Detect which cell encompasses the target text, then output its (x, y) center coordinate. 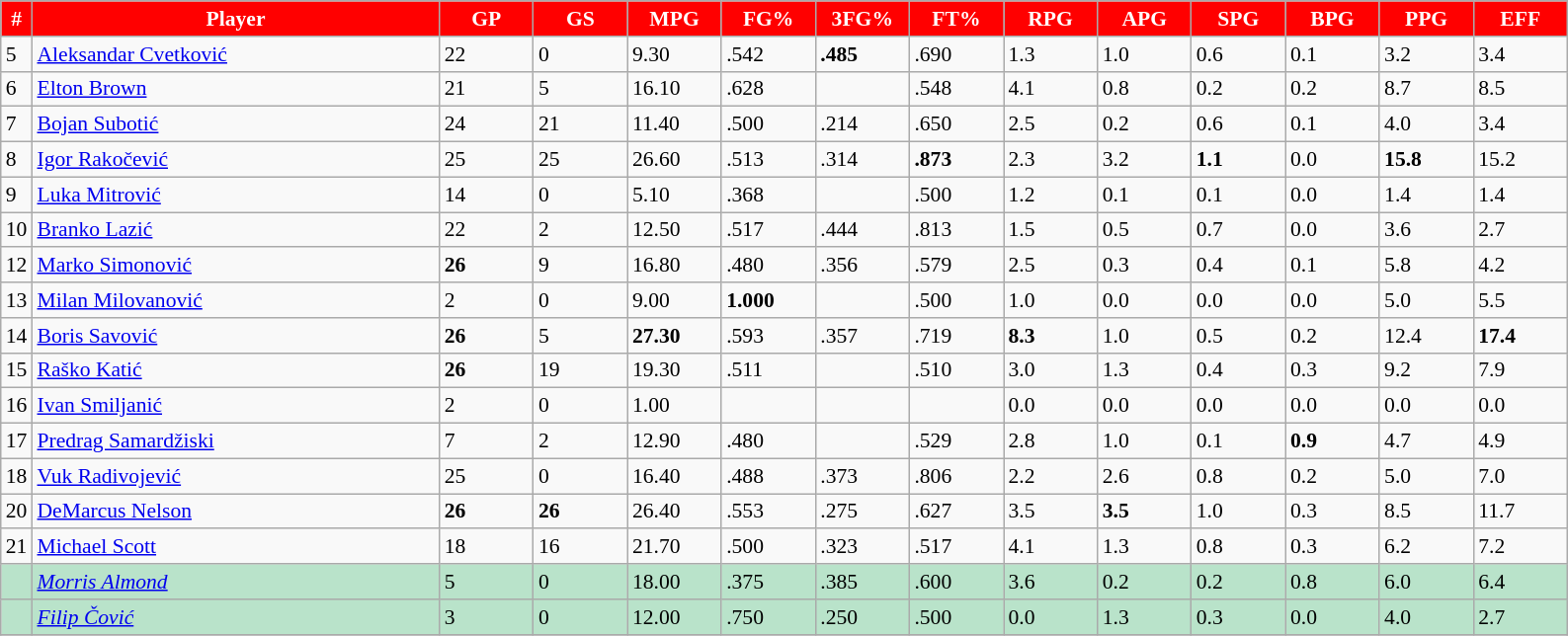
FG% (769, 19)
4.2 (1520, 266)
Raško Katić (235, 370)
EFF (1520, 19)
5.5 (1520, 300)
.873 (956, 160)
.806 (956, 476)
0.9 (1332, 441)
.511 (769, 370)
17 (17, 441)
18.00 (674, 582)
6.4 (1520, 582)
12.4 (1427, 336)
2.2 (1051, 476)
SPG (1239, 19)
Branko Lazić (235, 230)
21.70 (674, 547)
.542 (769, 54)
15.8 (1427, 160)
APG (1144, 19)
Vuk Radivojević (235, 476)
6 (17, 89)
PPG (1427, 19)
12 (17, 266)
16.80 (674, 266)
4.9 (1520, 441)
.813 (956, 230)
Player (235, 19)
Boris Savović (235, 336)
GP (486, 19)
Marko Simonović (235, 266)
.600 (956, 582)
1.00 (674, 406)
27.30 (674, 336)
7.0 (1520, 476)
3FG% (862, 19)
12.50 (674, 230)
2.6 (1144, 476)
Luka Mitrović (235, 195)
.373 (862, 476)
15 (17, 370)
.357 (862, 336)
.314 (862, 160)
8.7 (1427, 89)
.628 (769, 89)
.553 (769, 512)
6.0 (1427, 582)
1.2 (1051, 195)
Igor Rakočević (235, 160)
13 (17, 300)
.719 (956, 336)
FT% (956, 19)
Ivan Smiljanić (235, 406)
.579 (956, 266)
1.000 (769, 300)
5.10 (674, 195)
4.7 (1427, 441)
3.0 (1051, 370)
Milan Milovanović (235, 300)
.593 (769, 336)
8.3 (1051, 336)
Filip Čović (235, 617)
2.8 (1051, 441)
7.9 (1520, 370)
5.8 (1427, 266)
.214 (862, 124)
GS (581, 19)
.385 (862, 582)
11.40 (674, 124)
19.30 (674, 370)
16.40 (674, 476)
.513 (769, 160)
.627 (956, 512)
3 (486, 617)
.650 (956, 124)
26.60 (674, 160)
.750 (769, 617)
12.00 (674, 617)
15.2 (1520, 160)
0.7 (1239, 230)
.323 (862, 547)
.444 (862, 230)
.485 (862, 54)
16.10 (674, 89)
11.7 (1520, 512)
12.90 (674, 441)
# (17, 19)
MPG (674, 19)
.548 (956, 89)
8 (17, 160)
BPG (1332, 19)
1.1 (1239, 160)
Predrag Samardžiski (235, 441)
Michael Scott (235, 547)
.250 (862, 617)
.510 (956, 370)
2.3 (1051, 160)
26.40 (674, 512)
.375 (769, 582)
Elton Brown (235, 89)
20 (17, 512)
9.2 (1427, 370)
DeMarcus Nelson (235, 512)
RPG (1051, 19)
.529 (956, 441)
9.30 (674, 54)
.690 (956, 54)
Morris Almond (235, 582)
24 (486, 124)
.275 (862, 512)
Aleksandar Cvetković (235, 54)
7.2 (1520, 547)
10 (17, 230)
Bojan Subotić (235, 124)
6.2 (1427, 547)
1.5 (1051, 230)
.368 (769, 195)
17.4 (1520, 336)
.356 (862, 266)
19 (581, 370)
9.00 (674, 300)
.488 (769, 476)
